Output the [x, y] coordinate of the center of the cell containing the given text.  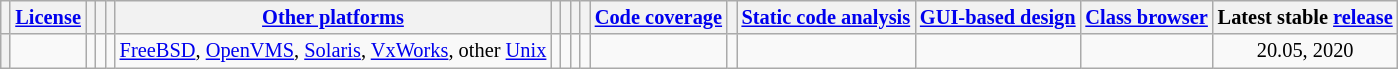
License [48, 17]
GUI-based design [998, 17]
FreeBSD, OpenVMS, Solaris, VxWorks, other Unix [333, 51]
Latest stable release [1306, 17]
Class browser [1146, 17]
Other platforms [333, 17]
Static code analysis [826, 17]
20.05, 2020 [1306, 51]
Code coverage [658, 17]
